Pinpoint the cell where the given text exists, returning its [x, y] midpoint coordinate. 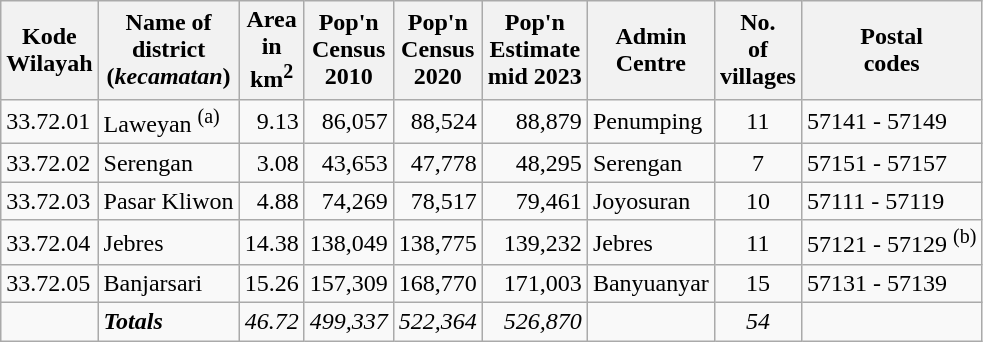
138,775 [438, 242]
88,524 [438, 122]
78,517 [438, 201]
54 [758, 322]
4.88 [272, 201]
33.72.05 [50, 284]
47,778 [438, 163]
57121 - 57129 (b) [891, 242]
33.72.04 [50, 242]
57131 - 57139 [891, 284]
139,232 [534, 242]
Area inkm2 [272, 50]
15.26 [272, 284]
Pop'nEstimatemid 2023 [534, 50]
499,337 [348, 322]
14.38 [272, 242]
57111 - 57119 [891, 201]
171,003 [534, 284]
Totals [168, 322]
157,309 [348, 284]
Penumping [650, 122]
526,870 [534, 322]
86,057 [348, 122]
33.72.02 [50, 163]
522,364 [438, 322]
No.ofvillages [758, 50]
3.08 [272, 163]
10 [758, 201]
15 [758, 284]
88,879 [534, 122]
33.72.03 [50, 201]
48,295 [534, 163]
33.72.01 [50, 122]
Pop'nCensus2010 [348, 50]
46.72 [272, 322]
168,770 [438, 284]
Banyuanyar [650, 284]
43,653 [348, 163]
57151 - 57157 [891, 163]
Postalcodes [891, 50]
74,269 [348, 201]
138,049 [348, 242]
9.13 [272, 122]
Pasar Kliwon [168, 201]
7 [758, 163]
Laweyan (a) [168, 122]
Banjarsari [168, 284]
79,461 [534, 201]
Kode Wilayah [50, 50]
Pop'nCensus2020 [438, 50]
Joyosuran [650, 201]
AdminCentre [650, 50]
Name ofdistrict(kecamatan) [168, 50]
57141 - 57149 [891, 122]
